Determine the [x, y] coordinate at the center of the cell enclosing the given text.  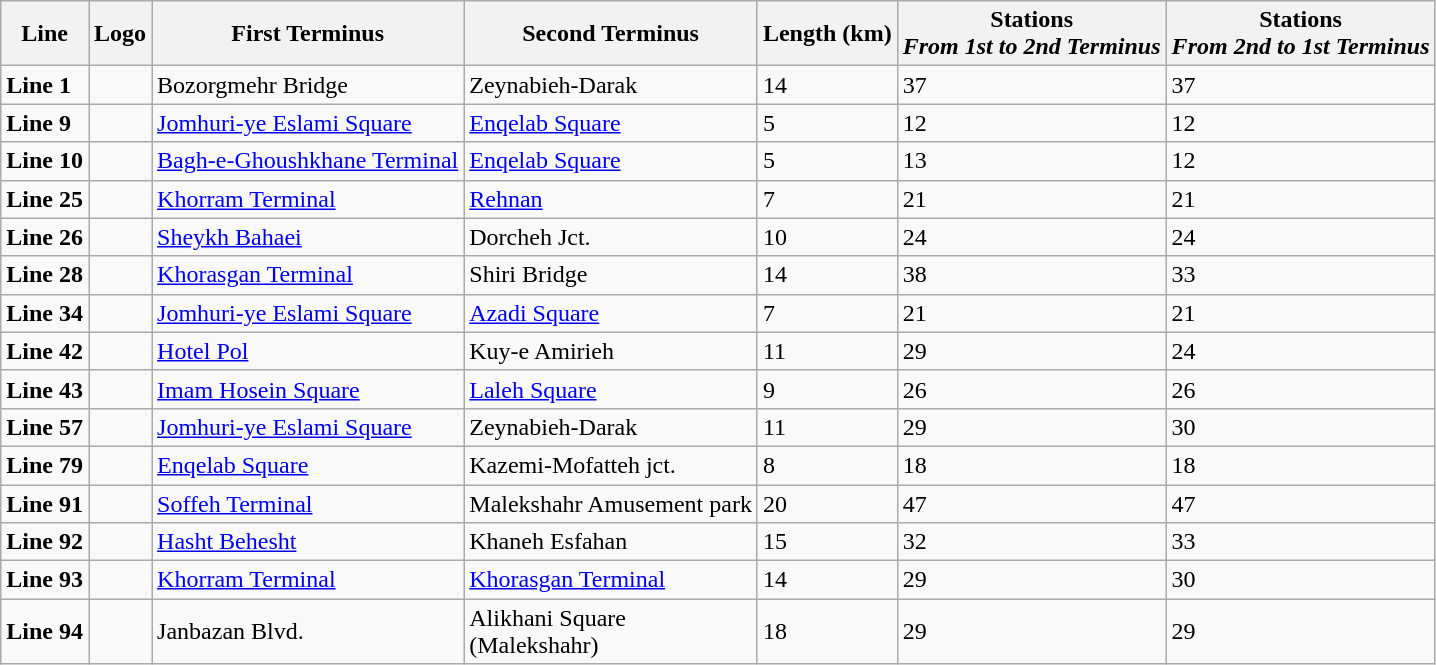
Imam Hosein Square [308, 389]
Janbazan Blvd. [308, 632]
Shiri Bridge [611, 275]
Line 10 [45, 161]
Line 92 [45, 542]
20 [827, 503]
Hotel Pol [308, 351]
38 [1032, 275]
Line 26 [45, 237]
Sheykh Bahaei [308, 237]
Logo [120, 34]
Line 79 [45, 465]
Bozorgmehr Bridge [308, 85]
Length (km) [827, 34]
Second Terminus [611, 34]
Bagh-e-Ghoushkhane Terminal [308, 161]
8 [827, 465]
Line 9 [45, 123]
Rehnan [611, 199]
StationsFrom 2nd to 1st Terminus [1300, 34]
32 [1032, 542]
15 [827, 542]
Line 28 [45, 275]
Line 25 [45, 199]
Kuy-e Amirieh [611, 351]
10 [827, 237]
Dorcheh Jct. [611, 237]
Malekshahr Amusement park [611, 503]
StationsFrom 1st to 2nd Terminus [1032, 34]
Line 43 [45, 389]
Kazemi-Mofatteh jct. [611, 465]
First Terminus [308, 34]
Line [45, 34]
Laleh Square [611, 389]
Line 93 [45, 580]
Khaneh Esfahan [611, 542]
Line 91 [45, 503]
Hasht Behesht [308, 542]
Alikhani Square(Malekshahr) [611, 632]
Line 57 [45, 427]
Line 34 [45, 313]
Soffeh Terminal [308, 503]
Line 94 [45, 632]
Line 1 [45, 85]
9 [827, 389]
Line 42 [45, 351]
Azadi Square [611, 313]
13 [1032, 161]
